Locate the cell with the specified text and output its (x, y) center coordinate. 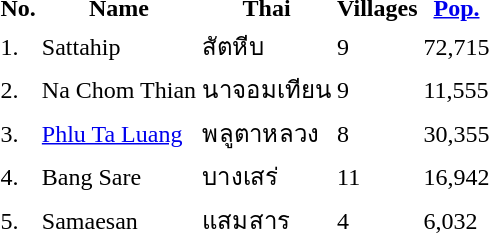
Bang Sare (118, 176)
8 (378, 133)
สัตหีบ (267, 46)
บางเสร่ (267, 176)
นาจอมเทียน (267, 90)
11 (378, 176)
Na Chom Thian (118, 90)
Phlu Ta Luang (118, 133)
พลูตาหลวง (267, 133)
Sattahip (118, 46)
